From the cell containing the given text, extract its center point as [X, Y] coordinate. 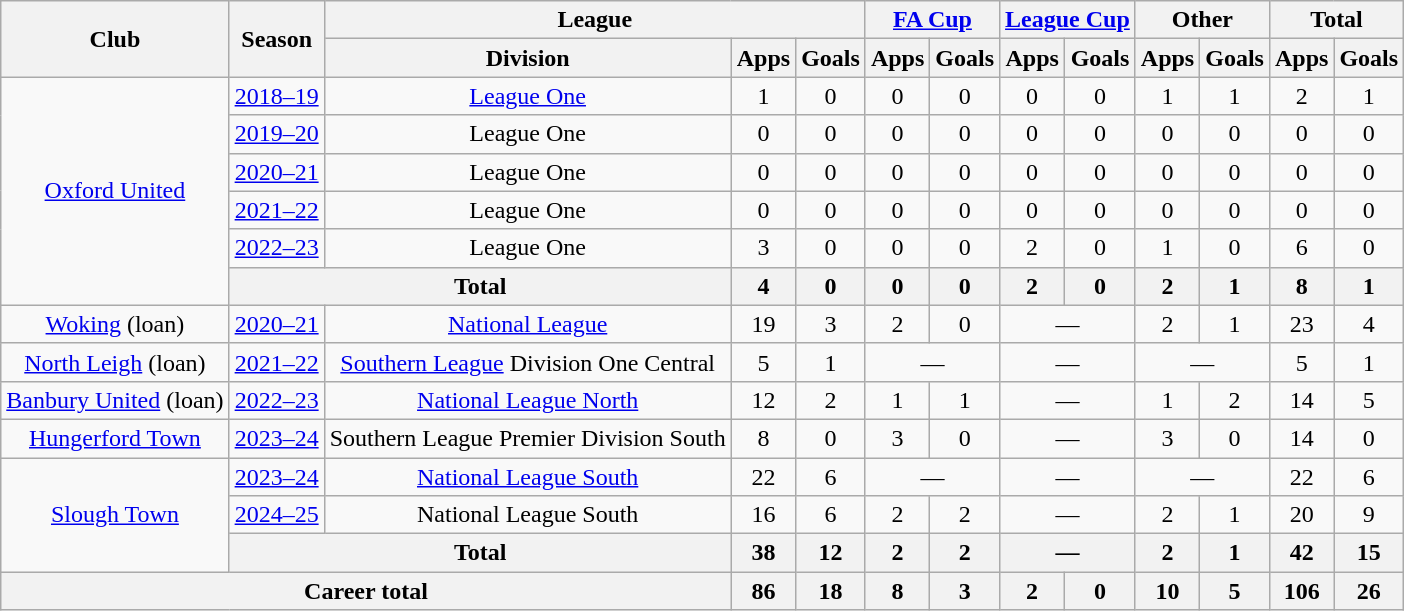
10 [1167, 591]
Division [528, 58]
20 [1301, 515]
National League North [528, 400]
2024–25 [276, 515]
Oxford United [115, 191]
Season [276, 39]
Other [1202, 20]
86 [763, 591]
2018–19 [276, 96]
North Leigh (loan) [115, 362]
Banbury United (loan) [115, 400]
38 [763, 553]
Club [115, 39]
15 [1369, 553]
National League [528, 324]
18 [831, 591]
16 [763, 515]
League Cup [1068, 20]
26 [1369, 591]
106 [1301, 591]
FA Cup [932, 20]
Career total [366, 591]
9 [1369, 515]
Southern League Division One Central [528, 362]
Hungerford Town [115, 438]
League [594, 20]
Slough Town [115, 515]
19 [763, 324]
23 [1301, 324]
2019–20 [276, 134]
Southern League Premier Division South [528, 438]
Woking (loan) [115, 324]
42 [1301, 553]
